Scan for the cell matching the given text and deliver its (X, Y) coordinate at center. 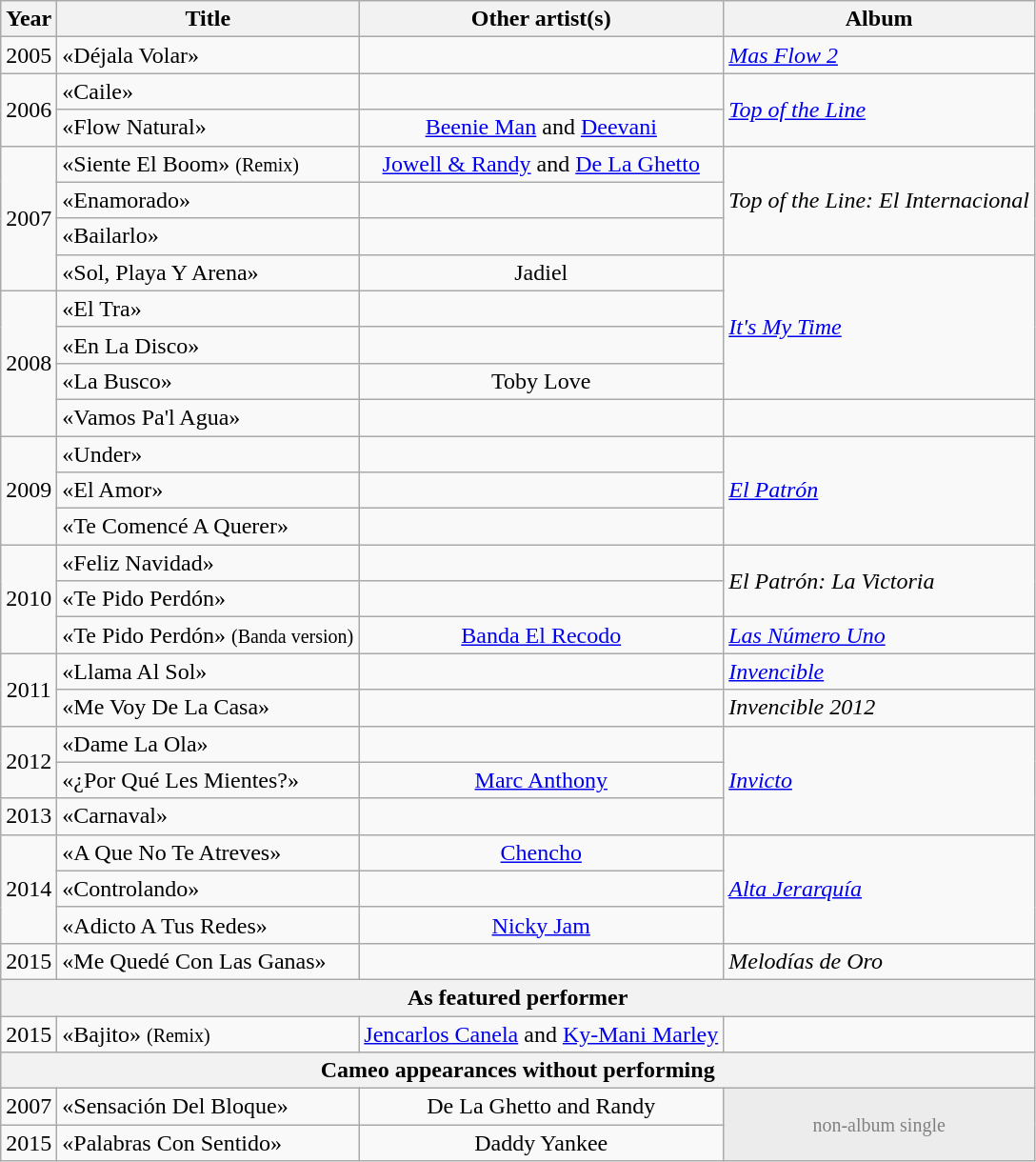
«Controlando» (208, 889)
Melodías de Oro (880, 961)
«Me Quedé Con Las Ganas» (208, 961)
«En La Disco» (208, 345)
«El Amor» (208, 491)
«Bajito» (Remix) (208, 1033)
«Enamorado» (208, 200)
2010 (29, 599)
Invicto (880, 780)
Invencible (880, 671)
Marc Anthony (541, 780)
«Sol, Playa Y Arena» (208, 272)
As featured performer (518, 997)
«¿Por Qué Les Mientes?» (208, 780)
non-album single (880, 1125)
«Te Pido Perdón» (208, 599)
Album (880, 19)
El Patrón (880, 491)
2012 (29, 762)
Invencible 2012 (880, 708)
Toby Love (541, 381)
«Te Pido Perdón» (Banda version) (208, 635)
«Adicto A Tus Redes» (208, 925)
«Palabras Con Sentido» (208, 1143)
Jencarlos Canela and Ky-Mani Marley (541, 1033)
Jowell & Randy and De La Ghetto (541, 164)
«Sensación Del Bloque» (208, 1107)
«Under» (208, 454)
It's My Time (880, 327)
«Caile» (208, 91)
«Vamos Pa'l Agua» (208, 417)
«Flow Natural» (208, 128)
«Déjala Volar» (208, 55)
2009 (29, 491)
Mas Flow 2 (880, 55)
«Dame La Ola» (208, 744)
Las Número Uno (880, 635)
Year (29, 19)
2008 (29, 363)
Title (208, 19)
De La Ghetto and Randy (541, 1107)
2011 (29, 690)
Alta Jerarquía (880, 889)
Daddy Yankee (541, 1143)
2006 (29, 110)
«Siente El Boom» (Remix) (208, 164)
2013 (29, 816)
«El Tra» (208, 309)
«Me Voy De La Casa» (208, 708)
Nicky Jam (541, 925)
Chencho (541, 852)
Other artist(s) (541, 19)
Banda El Recodo (541, 635)
«A Que No Te Atreves» (208, 852)
«Carnaval» (208, 816)
Top of the Line (880, 110)
Jadiel (541, 272)
2014 (29, 889)
Beenie Man and Deevani (541, 128)
«La Busco» (208, 381)
Cameo appearances without performing (518, 1071)
«Bailarlo» (208, 236)
«Te Comencé A Querer» (208, 527)
«Feliz Navidad» (208, 563)
«Llama Al Sol» (208, 671)
El Patrón: La Victoria (880, 581)
Top of the Line: El Internacional (880, 200)
2005 (29, 55)
